Detect which cell encompasses the target text, then output its [X, Y] center coordinate. 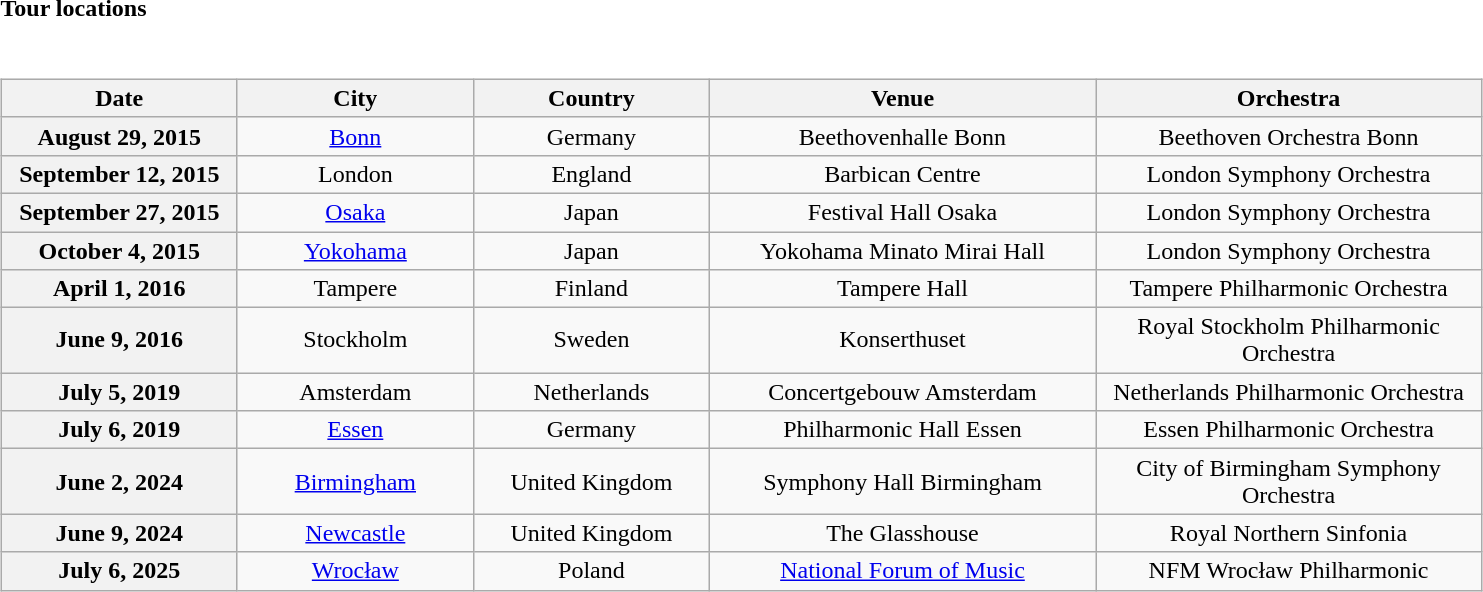
Sweden [591, 340]
Essen Philharmonic Orchestra [1289, 430]
June 2, 2024 [119, 482]
July 6, 2019 [119, 430]
National Forum of Music [902, 571]
Beethoven Orchestra Bonn [1289, 136]
NFM Wrocław Philharmonic [1289, 571]
Finland [591, 289]
Festival Hall Osaka [902, 212]
Yokohama [355, 251]
Royal Stockholm Philharmonic Orchestra [1289, 340]
Tampere Philharmonic Orchestra [1289, 289]
August 29, 2015 [119, 136]
September 27, 2015 [119, 212]
Wrocław [355, 571]
Netherlands [591, 392]
Philharmonic Hall Essen [902, 430]
London [355, 174]
Yokohama Minato Mirai Hall [902, 251]
July 6, 2025 [119, 571]
July 5, 2019 [119, 392]
Tampere [355, 289]
Stockholm [355, 340]
England [591, 174]
Bonn [355, 136]
October 4, 2015 [119, 251]
September 12, 2015 [119, 174]
June 9, 2024 [119, 533]
Birmingham [355, 482]
Country [591, 98]
City of Birmingham Symphony Orchestra [1289, 482]
Barbican Centre [902, 174]
Essen [355, 430]
The Glasshouse [902, 533]
Royal Northern Sinfonia [1289, 533]
Orchestra [1289, 98]
Netherlands Philharmonic Orchestra [1289, 392]
Konserthuset [902, 340]
City [355, 98]
Symphony Hall Birmingham [902, 482]
Beethovenhalle Bonn [902, 136]
June 9, 2016 [119, 340]
Amsterdam [355, 392]
Poland [591, 571]
Concertgebouw Amsterdam [902, 392]
Tampere Hall [902, 289]
Venue [902, 98]
Osaka [355, 212]
Newcastle [355, 533]
April 1, 2016 [119, 289]
Date [119, 98]
